For the text-containing cell, return its midpoint in [x, y] coordinate format. 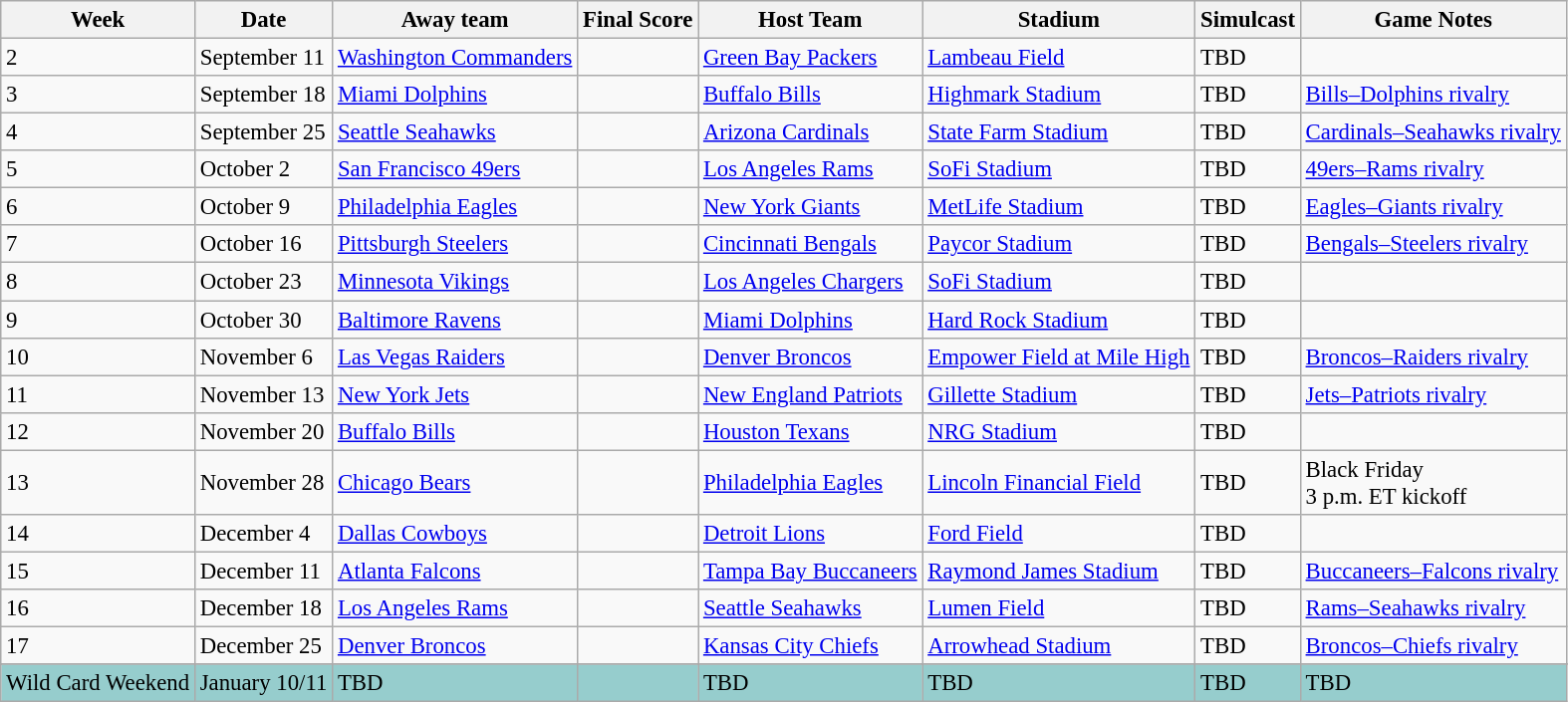
NRG Stadium [1059, 431]
Las Vegas Raiders [455, 356]
Hard Rock Stadium [1059, 320]
17 [98, 645]
Away team [455, 20]
MetLife Stadium [1059, 207]
Ford Field [1059, 534]
October 16 [263, 244]
October 30 [263, 320]
2 [98, 58]
Bengals–Steelers rivalry [1433, 244]
Chicago Bears [455, 482]
October 23 [263, 282]
Week [98, 20]
10 [98, 356]
New York Giants [811, 207]
Host Team [811, 20]
Rams–Seahawks rivalry [1433, 608]
September 11 [263, 58]
3 [98, 95]
Date [263, 20]
October 2 [263, 169]
Pittsburgh Steelers [455, 244]
September 18 [263, 95]
November 20 [263, 431]
12 [98, 431]
9 [98, 320]
Eagles–Giants rivalry [1433, 207]
15 [98, 571]
Cincinnati Bengals [811, 244]
Houston Texans [811, 431]
November 13 [263, 394]
New England Patriots [811, 394]
Lincoln Financial Field [1059, 482]
Paycor Stadium [1059, 244]
6 [98, 207]
September 25 [263, 132]
49ers–Rams rivalry [1433, 169]
Jets–Patriots rivalry [1433, 394]
Wild Card Weekend [98, 683]
December 25 [263, 645]
San Francisco 49ers [455, 169]
16 [98, 608]
December 11 [263, 571]
Detroit Lions [811, 534]
December 4 [263, 534]
Highmark Stadium [1059, 95]
Arrowhead Stadium [1059, 645]
Tampa Bay Buccaneers [811, 571]
Broncos–Raiders rivalry [1433, 356]
Gillette Stadium [1059, 394]
Lumen Field [1059, 608]
Stadium [1059, 20]
Final Score [638, 20]
January 10/11 [263, 683]
Washington Commanders [455, 58]
Simulcast [1248, 20]
Kansas City Chiefs [811, 645]
December 18 [263, 608]
Arizona Cardinals [811, 132]
13 [98, 482]
Empower Field at Mile High [1059, 356]
Broncos–Chiefs rivalry [1433, 645]
Atlanta Falcons [455, 571]
14 [98, 534]
Los Angeles Chargers [811, 282]
7 [98, 244]
November 28 [263, 482]
State Farm Stadium [1059, 132]
Green Bay Packers [811, 58]
8 [98, 282]
11 [98, 394]
Minnesota Vikings [455, 282]
4 [98, 132]
Lambeau Field [1059, 58]
Raymond James Stadium [1059, 571]
Buccaneers–Falcons rivalry [1433, 571]
Game Notes [1433, 20]
Black Friday3 p.m. ET kickoff [1433, 482]
Baltimore Ravens [455, 320]
New York Jets [455, 394]
5 [98, 169]
Cardinals–Seahawks rivalry [1433, 132]
Dallas Cowboys [455, 534]
October 9 [263, 207]
Bills–Dolphins rivalry [1433, 95]
November 6 [263, 356]
